Provide the [X, Y] coordinate of the cell's center where the given text is located.  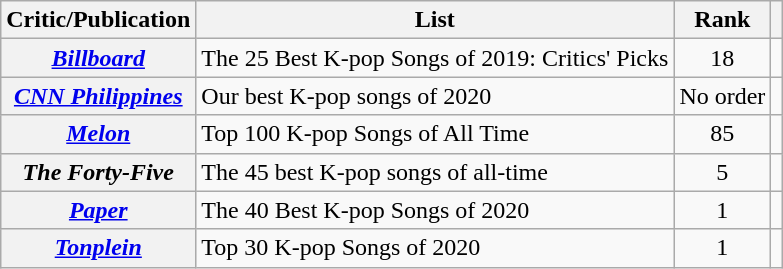
The 45 best K-pop songs of all-time [435, 172]
The Forty-Five [98, 172]
CNN Philippines [98, 96]
Tonplein [98, 248]
The 40 Best K-pop Songs of 2020 [435, 210]
Top 100 K-pop Songs of All Time [435, 134]
List [435, 20]
No order [722, 96]
85 [722, 134]
Paper [98, 210]
The 25 Best K-pop Songs of 2019: Critics' Picks [435, 58]
5 [722, 172]
Melon [98, 134]
Critic/Publication [98, 20]
Our best K-pop songs of 2020 [435, 96]
Billboard [98, 58]
Top 30 K-pop Songs of 2020 [435, 248]
Rank [722, 20]
18 [722, 58]
